Provide the (x, y) coordinate of the cell's center where the given text is located.  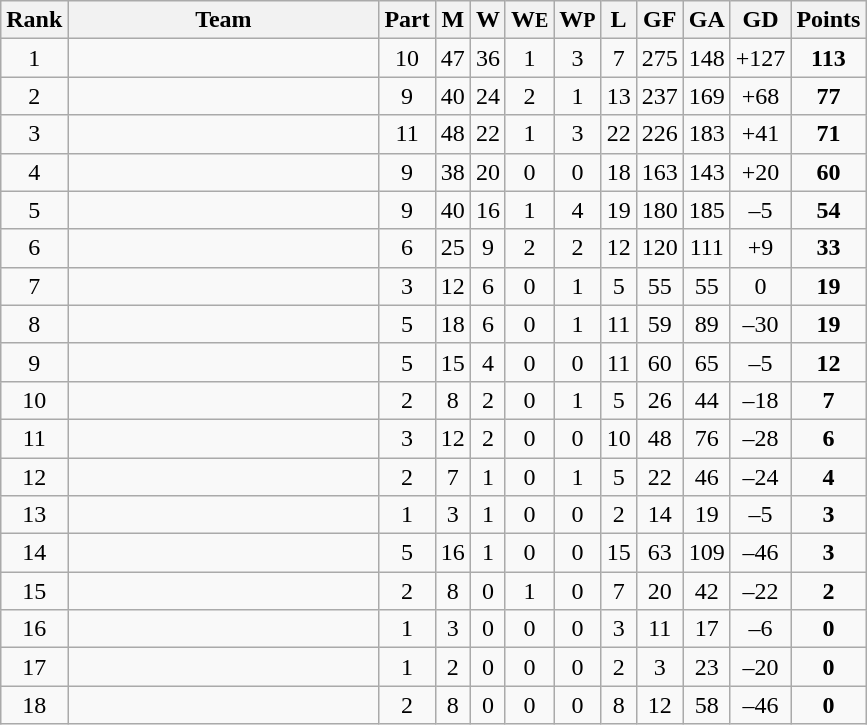
44 (706, 400)
Points (828, 20)
89 (706, 324)
+20 (760, 172)
–18 (760, 400)
23 (706, 667)
Rank (34, 20)
–24 (760, 477)
42 (706, 591)
180 (660, 210)
65 (706, 362)
109 (706, 553)
38 (452, 172)
58 (706, 705)
185 (706, 210)
+41 (760, 134)
–6 (760, 629)
275 (660, 58)
33 (828, 248)
+127 (760, 58)
GD (760, 20)
WE (529, 20)
+68 (760, 96)
26 (660, 400)
76 (706, 438)
148 (706, 58)
237 (660, 96)
+9 (760, 248)
–22 (760, 591)
169 (706, 96)
71 (828, 134)
GF (660, 20)
47 (452, 58)
36 (488, 58)
Team (224, 20)
WP (578, 20)
111 (706, 248)
–30 (760, 324)
–28 (760, 438)
L (618, 20)
143 (706, 172)
113 (828, 58)
77 (828, 96)
W (488, 20)
Part (407, 20)
46 (706, 477)
25 (452, 248)
M (452, 20)
226 (660, 134)
59 (660, 324)
54 (828, 210)
24 (488, 96)
183 (706, 134)
163 (660, 172)
63 (660, 553)
–20 (760, 667)
GA (706, 20)
120 (660, 248)
